Search for the cell housing the specified text and yield its [X, Y] center coordinate. 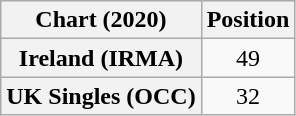
UK Singles (OCC) [101, 96]
Ireland (IRMA) [101, 58]
Chart (2020) [101, 20]
Position [248, 20]
32 [248, 96]
49 [248, 58]
